Scan for the cell matching the given text and deliver its (X, Y) coordinate at center. 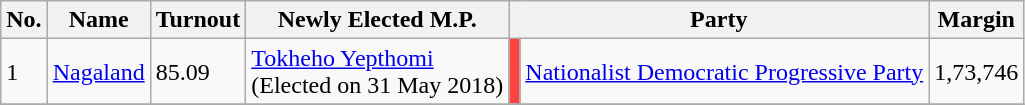
Party (719, 20)
Nagaland (98, 72)
Margin (976, 20)
Nationalist Democratic Progressive Party (724, 72)
1 (24, 72)
Turnout (198, 20)
Newly Elected M.P. (378, 20)
No. (24, 20)
Tokheho Yepthomi(Elected on 31 May 2018) (378, 72)
85.09 (198, 72)
Name (98, 20)
1,73,746 (976, 72)
